Pinpoint the cell where the given text exists, returning its [x, y] midpoint coordinate. 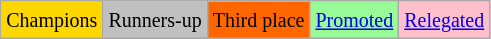
Champions [52, 20]
Third place [258, 20]
Runners-up [155, 20]
Promoted [354, 20]
Relegated [444, 20]
